Scan for the cell matching the given text and deliver its [x, y] coordinate at center. 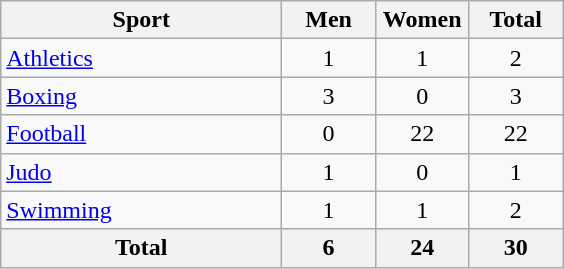
Football [142, 134]
Judo [142, 172]
Women [422, 20]
24 [422, 248]
Boxing [142, 96]
Sport [142, 20]
Men [329, 20]
6 [329, 248]
Athletics [142, 58]
30 [516, 248]
Swimming [142, 210]
